Detect which cell encompasses the target text, then output its (X, Y) center coordinate. 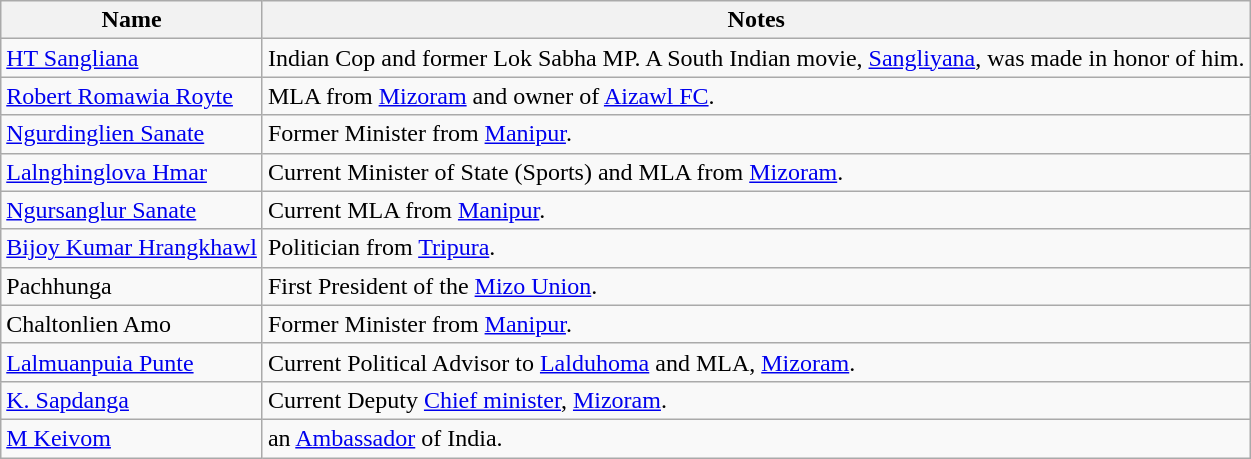
Pachhunga (132, 286)
Robert Romawia Royte (132, 96)
M Keivom (132, 438)
Name (132, 20)
HT Sangliana (132, 58)
Lalnghinglova Hmar (132, 172)
Notes (756, 20)
Ngurdinglien Sanate (132, 134)
an Ambassador of India. (756, 438)
Ngursanglur Sanate (132, 210)
Indian Cop and former Lok Sabha MP. A South Indian movie, Sangliyana, was made in honor of him. (756, 58)
Current Minister of State (Sports) and MLA from Mizoram. (756, 172)
Chaltonlien Amo (132, 324)
Current MLA from Manipur. (756, 210)
MLA from Mizoram and owner of Aizawl FC. (756, 96)
Politician from Tripura. (756, 248)
First President of the Mizo Union. (756, 286)
Bijoy Kumar Hrangkhawl (132, 248)
Lalmuanpuia Punte (132, 362)
K. Sapdanga (132, 400)
Current Deputy Chief minister, Mizoram. (756, 400)
Current Political Advisor to Lalduhoma and MLA, Mizoram. (756, 362)
